Determine the (x, y) coordinate at the center of the cell enclosing the given text.  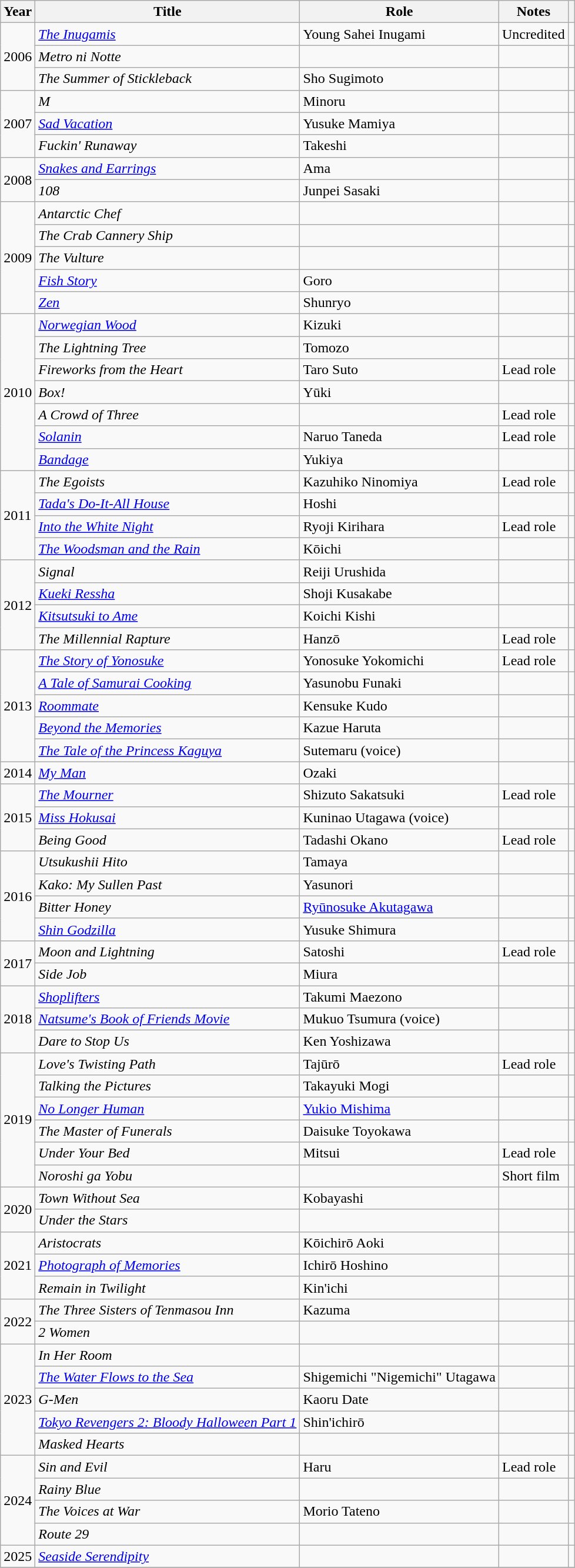
Sad Vacation (168, 124)
Shoji Kusakabe (400, 593)
Tokyo Revengers 2: Bloody Halloween Part 1 (168, 1422)
Kin'ichi (400, 1287)
Into the White Night (168, 526)
2013 (18, 706)
Young Sahei Inugami (400, 34)
Masked Hearts (168, 1444)
Takumi Maezono (400, 997)
M (168, 101)
The Inugamis (168, 34)
Zen (168, 303)
Seaside Serendipity (168, 1556)
2025 (18, 1556)
Ryoji Kirihara (400, 526)
The Tale of the Princess Kaguya (168, 750)
2017 (18, 963)
2023 (18, 1399)
2006 (18, 56)
Fish Story (168, 281)
The Vulture (168, 258)
Notes (533, 12)
2011 (18, 515)
The Three Sisters of Tenmasou Inn (168, 1310)
Signal (168, 571)
Takayuki Mogi (400, 1086)
The Millennial Rapture (168, 638)
The Crab Cannery Ship (168, 235)
Shunryo (400, 303)
Reiji Urushida (400, 571)
2007 (18, 124)
Photograph of Memories (168, 1265)
Ama (400, 168)
Morio Tateno (400, 1512)
Shigemichi "Nigemichi" Utagawa (400, 1377)
2018 (18, 1019)
Fuckin' Runaway (168, 146)
Kazue Haruta (400, 728)
Daisuke Toyokawa (400, 1131)
Dare to Stop Us (168, 1042)
Yukiya (400, 459)
A Crowd of Three (168, 415)
2014 (18, 773)
Tajūrō (400, 1064)
Box! (168, 392)
Title (168, 12)
Uncredited (533, 34)
A Tale of Samurai Cooking (168, 683)
Natsume's Book of Friends Movie (168, 1019)
Shizuto Sakatsuki (400, 795)
Snakes and Earrings (168, 168)
2024 (18, 1500)
The Mourner (168, 795)
Satoshi (400, 952)
Tadashi Okano (400, 840)
Hoshi (400, 504)
Kōichi (400, 549)
Aristocrats (168, 1243)
The Egoists (168, 482)
Side Job (168, 974)
Mukuo Tsumura (voice) (400, 1019)
Bitter Honey (168, 907)
Mitsui (400, 1153)
Yusuke Shimura (400, 929)
Ryūnosuke Akutagawa (400, 907)
Tamaya (400, 862)
Roommate (168, 706)
Takeshi (400, 146)
Solanin (168, 437)
Bandage (168, 459)
Love's Twisting Path (168, 1064)
Kueki Ressha (168, 593)
Hanzō (400, 638)
The Master of Funerals (168, 1131)
Metro ni Notte (168, 56)
Junpei Sasaki (400, 191)
2021 (18, 1265)
Norwegian Wood (168, 325)
Naruo Taneda (400, 437)
Talking the Pictures (168, 1086)
2008 (18, 179)
Goro (400, 281)
Antarctic Chef (168, 213)
Kazuma (400, 1310)
Being Good (168, 840)
Taro Suto (400, 370)
Remain in Twilight (168, 1287)
Yasunori (400, 885)
Yasunobu Funaki (400, 683)
Ozaki (400, 773)
Rainy Blue (168, 1489)
Ichirō Hoshino (400, 1265)
G-Men (168, 1400)
Kazuhiko Ninomiya (400, 482)
108 (168, 191)
Route 29 (168, 1534)
Short film (533, 1176)
Yonosuke Yokomichi (400, 661)
Yusuke Mamiya (400, 124)
2020 (18, 1209)
Kensuke Kudo (400, 706)
Kōichirō Aoki (400, 1243)
2009 (18, 258)
Minoru (400, 101)
Moon and Lightning (168, 952)
The Voices at War (168, 1512)
2022 (18, 1321)
2 Women (168, 1332)
The Woodsman and the Rain (168, 549)
The Story of Yonosuke (168, 661)
Sin and Evil (168, 1467)
Kuninao Utagawa (voice) (400, 818)
Role (400, 12)
Kizuki (400, 325)
Shin Godzilla (168, 929)
Noroshi ga Yobu (168, 1176)
Under the Stars (168, 1220)
Sho Sugimoto (400, 79)
Haru (400, 1467)
Koichi Kishi (400, 616)
Town Without Sea (168, 1198)
2010 (18, 392)
2015 (18, 818)
2016 (18, 896)
Kaoru Date (400, 1400)
In Her Room (168, 1355)
Beyond the Memories (168, 728)
The Lightning Tree (168, 348)
Shin'ichirō (400, 1422)
Tada's Do-It-All House (168, 504)
Kitsutsuki to Ame (168, 616)
2019 (18, 1120)
Sutemaru (voice) (400, 750)
Yukio Mishima (400, 1109)
The Water Flows to the Sea (168, 1377)
No Longer Human (168, 1109)
Ken Yoshizawa (400, 1042)
Yūki (400, 392)
My Man (168, 773)
Miss Hokusai (168, 818)
Fireworks from the Heart (168, 370)
Under Your Bed (168, 1153)
Kobayashi (400, 1198)
Shoplifters (168, 997)
2012 (18, 605)
Kako: My Sullen Past (168, 885)
Miura (400, 974)
Year (18, 12)
The Summer of Stickleback (168, 79)
Tomozo (400, 348)
Utsukushii Hito (168, 862)
